Pinpoint the cell where the given text exists, returning its (x, y) midpoint coordinate. 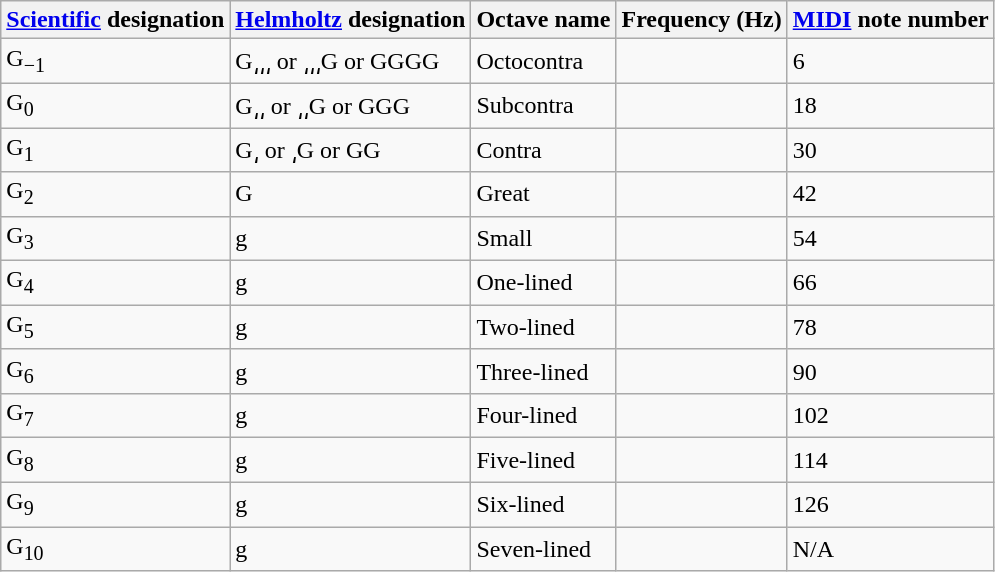
G6 (116, 371)
G (350, 194)
Octave name (544, 20)
G9 (116, 504)
G3 (116, 238)
18 (890, 105)
66 (890, 283)
Six-lined (544, 504)
N/A (890, 549)
G5 (116, 327)
Small (544, 238)
Four-lined (544, 416)
54 (890, 238)
G−1 (116, 61)
G1 (116, 150)
102 (890, 416)
90 (890, 371)
126 (890, 504)
G͵͵ or ͵͵G or GGG (350, 105)
G8 (116, 460)
G͵͵͵ or ͵͵͵G or GGGG (350, 61)
G2 (116, 194)
Subcontra (544, 105)
G͵ or ͵G or GG (350, 150)
Scientific designation (116, 20)
42 (890, 194)
G10 (116, 549)
6 (890, 61)
MIDI note number (890, 20)
G0 (116, 105)
114 (890, 460)
Helmholtz designation (350, 20)
Frequency (Hz) (702, 20)
78 (890, 327)
Seven-lined (544, 549)
Three-lined (544, 371)
Great (544, 194)
One-lined (544, 283)
G4 (116, 283)
Two-lined (544, 327)
G7 (116, 416)
Five-lined (544, 460)
30 (890, 150)
Contra (544, 150)
Octocontra (544, 61)
